Search for the cell housing the specified text and yield its (X, Y) center coordinate. 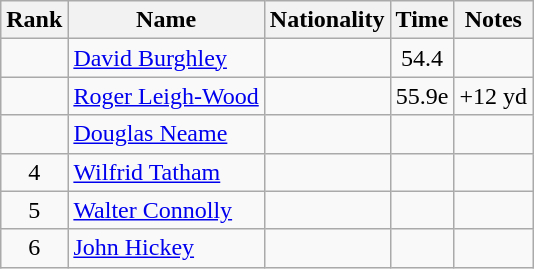
54.4 (422, 58)
+12 yd (494, 96)
55.9e (422, 96)
5 (34, 210)
4 (34, 172)
Wilfrid Tatham (166, 172)
Name (166, 20)
Rank (34, 20)
Douglas Neame (166, 134)
Time (422, 20)
Roger Leigh-Wood (166, 96)
Nationality (327, 20)
Walter Connolly (166, 210)
Notes (494, 20)
David Burghley (166, 58)
6 (34, 248)
John Hickey (166, 248)
